Return the [x, y] coordinate for the center point of the cell that contains the specified text.  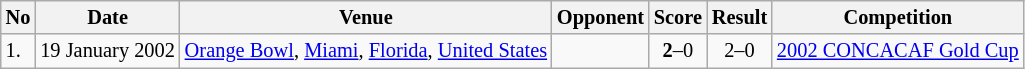
Orange Bowl, Miami, Florida, United States [366, 51]
2002 CONCACAF Gold Cup [898, 51]
Competition [898, 17]
Date [107, 17]
Result [740, 17]
Venue [366, 17]
Opponent [600, 17]
19 January 2002 [107, 51]
1. [18, 51]
No [18, 17]
Score [678, 17]
